Return (X, Y) of the center of cell containing provided text 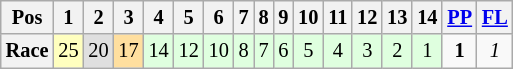
17 (129, 51)
FL (495, 17)
11 (338, 17)
13 (397, 17)
9 (283, 17)
PP (460, 17)
20 (98, 51)
25 (68, 51)
Pos (28, 17)
Race (28, 51)
